Determine the (x, y) coordinate at the center of the cell enclosing the given text.  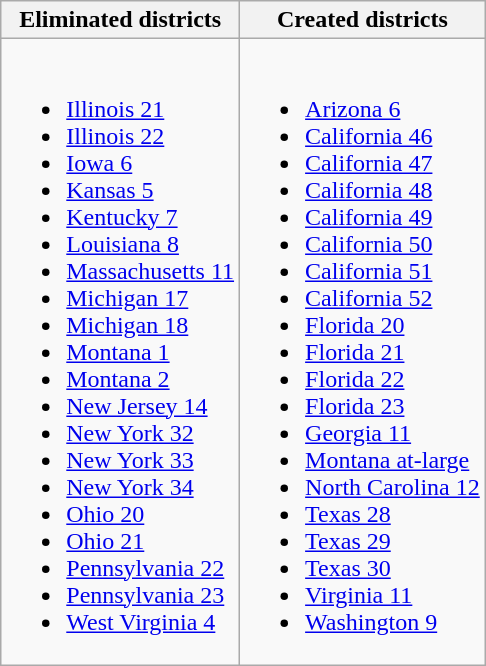
Created districts (363, 20)
Eliminated districts (120, 20)
